Return [x, y] of the center of cell containing provided text 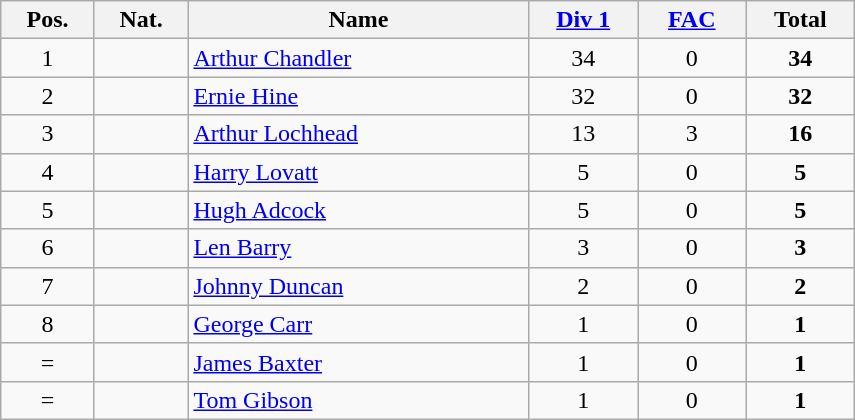
George Carr [358, 324]
Div 1 [584, 20]
Total [800, 20]
13 [584, 134]
Pos. [48, 20]
Nat. [141, 20]
6 [48, 248]
Hugh Adcock [358, 210]
James Baxter [358, 362]
Harry Lovatt [358, 172]
Arthur Lochhead [358, 134]
Name [358, 20]
Arthur Chandler [358, 58]
4 [48, 172]
7 [48, 286]
8 [48, 324]
Len Barry [358, 248]
16 [800, 134]
Johnny Duncan [358, 286]
Tom Gibson [358, 400]
FAC [692, 20]
Ernie Hine [358, 96]
